Find where the given text appears and provide that cell's center as (x, y) coordinate. 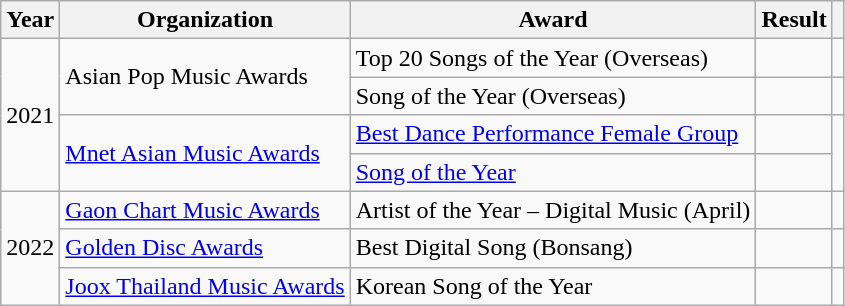
Artist of the Year – Digital Music (April) (553, 210)
Golden Disc Awards (205, 248)
Top 20 Songs of the Year (Overseas) (553, 58)
Joox Thailand Music Awards (205, 286)
Korean Song of the Year (553, 286)
Best Dance Performance Female Group (553, 134)
Best Digital Song (Bonsang) (553, 248)
Song of the Year (553, 172)
Mnet Asian Music Awards (205, 153)
2021 (30, 115)
Gaon Chart Music Awards (205, 210)
Song of the Year (Overseas) (553, 96)
Organization (205, 20)
Award (553, 20)
Result (794, 20)
2022 (30, 248)
Year (30, 20)
Asian Pop Music Awards (205, 77)
